Return [X, Y] of the center of cell containing provided text 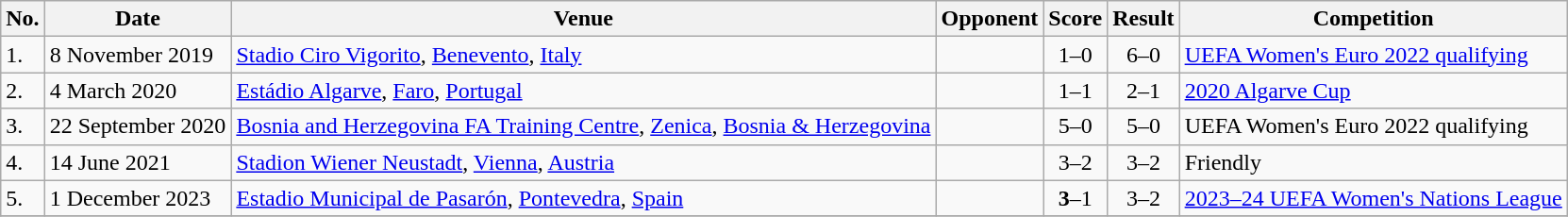
Opponent [990, 19]
1–0 [1076, 55]
1–1 [1076, 91]
Stadion Wiener Neustadt, Vienna, Austria [583, 162]
Result [1143, 19]
3. [23, 126]
5. [23, 198]
1. [23, 55]
Bosnia and Herzegovina FA Training Centre, Zenica, Bosnia & Herzegovina [583, 126]
8 November 2019 [138, 55]
2–1 [1143, 91]
1 December 2023 [138, 198]
No. [23, 19]
Estadio Municipal de Pasarón, Pontevedra, Spain [583, 198]
14 June 2021 [138, 162]
22 September 2020 [138, 126]
4 March 2020 [138, 91]
2023–24 UEFA Women's Nations League [1374, 198]
Date [138, 19]
3–1 [1076, 198]
2. [23, 91]
6–0 [1143, 55]
Competition [1374, 19]
Venue [583, 19]
Estádio Algarve, Faro, Portugal [583, 91]
Score [1076, 19]
2020 Algarve Cup [1374, 91]
4. [23, 162]
Friendly [1374, 162]
Stadio Ciro Vigorito, Benevento, Italy [583, 55]
